Pinpoint the cell where the given text exists, returning its (x, y) midpoint coordinate. 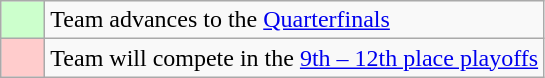
Team advances to the Quarterfinals (294, 20)
Team will compete in the 9th – 12th place playoffs (294, 58)
